Provide the (X, Y) coordinate of the cell's center where the given text is located.  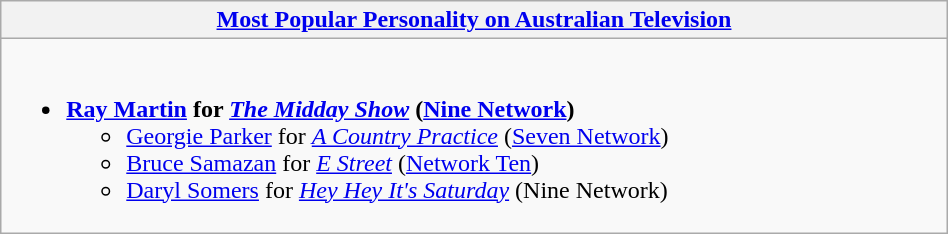
Most Popular Personality on Australian Television (474, 20)
